From the cell containing the given text, extract its center point as (X, Y) coordinate. 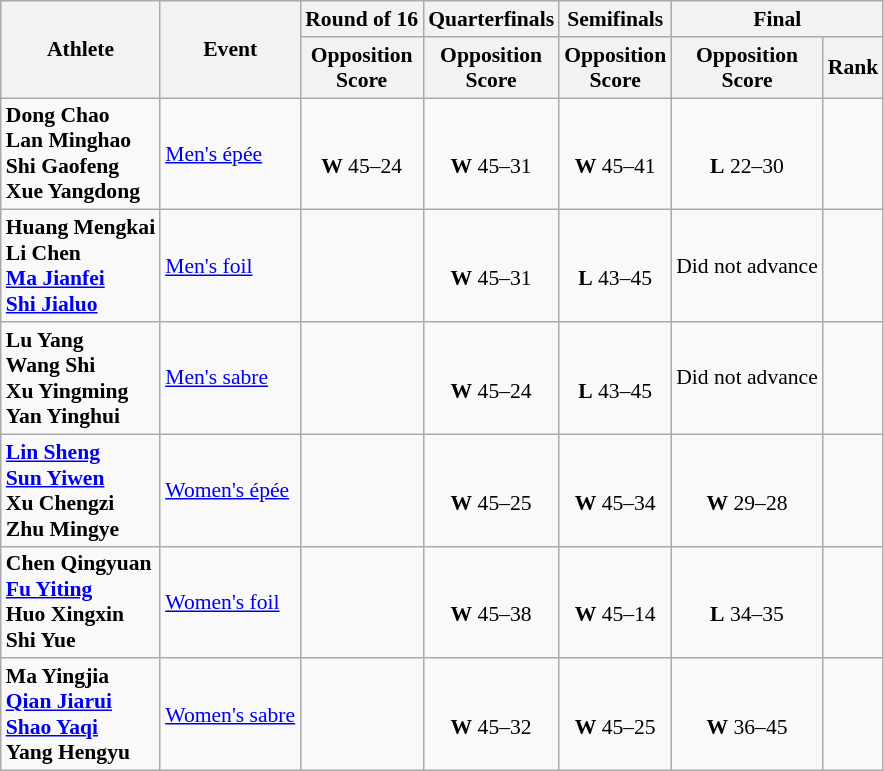
Lu YangWang ShiXu YingmingYan Yinghui (80, 378)
Final (777, 19)
W 45–34 (615, 490)
Quarterfinals (491, 19)
L 34–35 (747, 602)
W 45–38 (491, 602)
Rank (854, 68)
Ma YingjiaQian JiaruiShao YaqiYang Hengyu (80, 715)
Lin ShengSun YiwenXu ChengziZhu Mingye (80, 490)
W 45–32 (491, 715)
Women's foil (230, 602)
Women's sabre (230, 715)
Dong ChaoLan MinghaoShi GaofengXue Yangdong (80, 154)
Semifinals (615, 19)
Athlete (80, 50)
Men's foil (230, 266)
W 45–41 (615, 154)
Men's sabre (230, 378)
W 36–45 (747, 715)
W 45–14 (615, 602)
Women's épée (230, 490)
W 29–28 (747, 490)
L 22–30 (747, 154)
Huang MengkaiLi ChenMa JianfeiShi Jialuo (80, 266)
Round of 16 (362, 19)
Event (230, 50)
Men's épée (230, 154)
Chen QingyuanFu YitingHuo XingxinShi Yue (80, 602)
